Extract the (x, y) coordinate from the center of the cell holding the provided text.  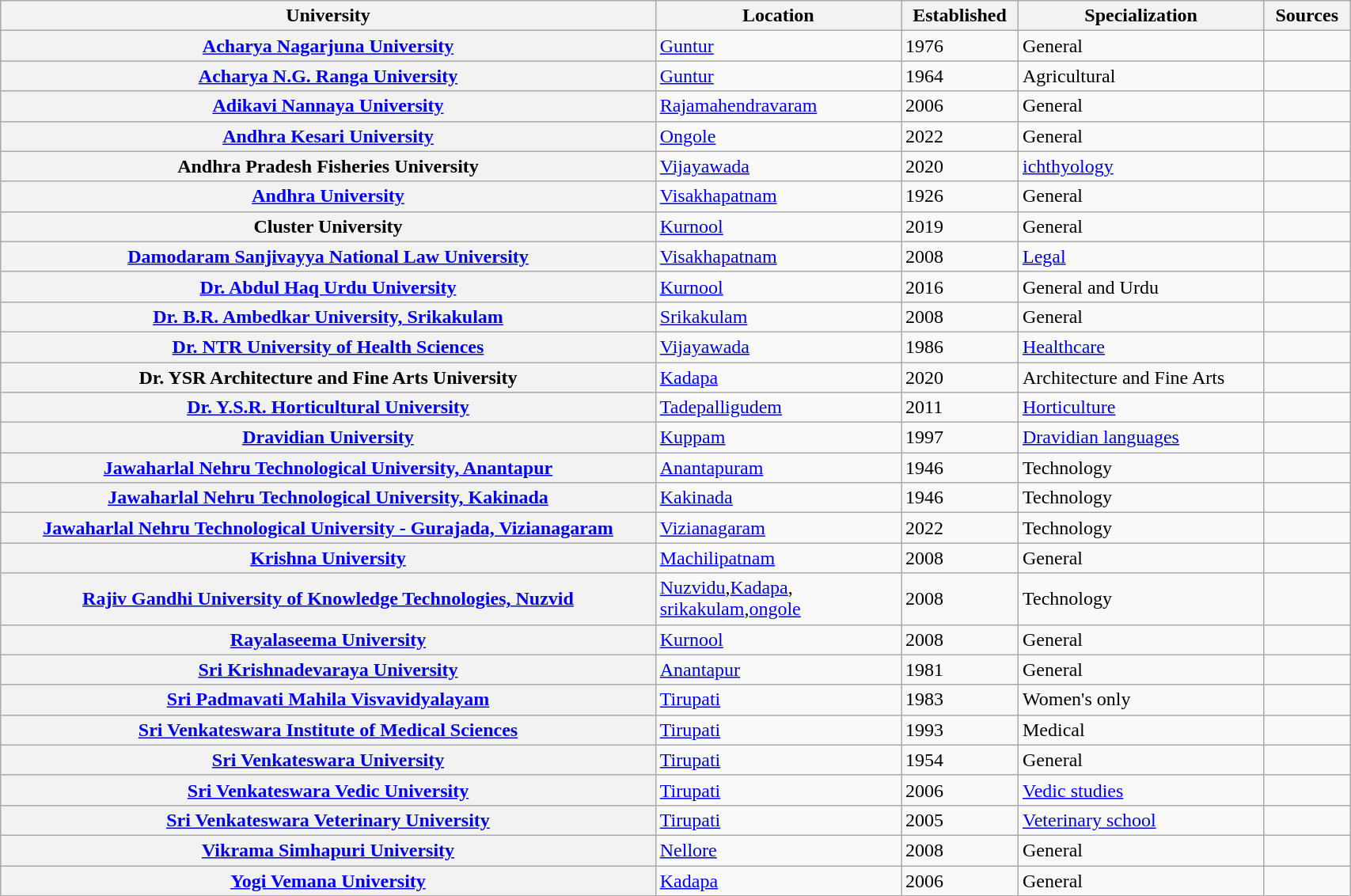
Location (778, 16)
Andhra Pradesh Fisheries University (328, 166)
Sri Venkateswara University (328, 760)
Horticulture (1140, 408)
Acharya Nagarjuna University (328, 46)
2005 (960, 820)
2019 (960, 226)
Dravidian University (328, 438)
Healthcare (1140, 347)
Vedic studies (1140, 790)
Jawaharlal Nehru Technological University, Anantapur (328, 468)
Rajiv Gandhi University of Knowledge Technologies, Nuzvid (328, 598)
Jawaharlal Nehru Technological University - Gurajada, Vizianagaram (328, 528)
Dr. Y.S.R. Horticultural University (328, 408)
1964 (960, 76)
1986 (960, 347)
Anantapuram (778, 468)
Kuppam (778, 438)
1997 (960, 438)
Cluster University (328, 226)
Sri Padmavati Mahila Visvavidyalayam (328, 700)
Medical (1140, 730)
Sri Krishnadevaraya University (328, 670)
1926 (960, 196)
Sri Venkateswara Institute of Medical Sciences (328, 730)
Krishna University (328, 558)
Veterinary school (1140, 820)
General and Urdu (1140, 287)
Sri Venkateswara Veterinary University (328, 820)
Rajamahendravaram (778, 106)
Yogi Vemana University (328, 881)
Machilipatnam (778, 558)
Sources (1307, 16)
1976 (960, 46)
Nellore (778, 850)
University (328, 16)
Vizianagaram (778, 528)
Adikavi Nannaya University (328, 106)
Nuzvidu,Kadapa,srikakulam,ongole (778, 598)
Andhra Kesari University (328, 136)
Dr. B.R. Ambedkar University, Srikakulam (328, 317)
2016 (960, 287)
Legal (1140, 256)
Andhra University (328, 196)
Jawaharlal Nehru Technological University, Kakinada (328, 498)
Dr. Abdul Haq Urdu University (328, 287)
1993 (960, 730)
Established (960, 16)
Sri Venkateswara Vedic University (328, 790)
1954 (960, 760)
Damodaram Sanjivayya National Law University (328, 256)
1983 (960, 700)
Specialization (1140, 16)
Acharya N.G. Ranga University (328, 76)
2011 (960, 408)
Agricultural (1140, 76)
Ongole (778, 136)
Anantapur (778, 670)
Dr. NTR University of Health Sciences (328, 347)
Architecture and Fine Arts (1140, 378)
Dravidian languages (1140, 438)
Vikrama Simhapuri University (328, 850)
1981 (960, 670)
Srikakulam (778, 317)
Dr. YSR Architecture and Fine Arts University (328, 378)
Rayalaseema University (328, 640)
Women's only (1140, 700)
ichthyology (1140, 166)
Tadepalligudem (778, 408)
Kakinada (778, 498)
